Return the (X, Y) coordinate for the center point of the cell that contains the specified text.  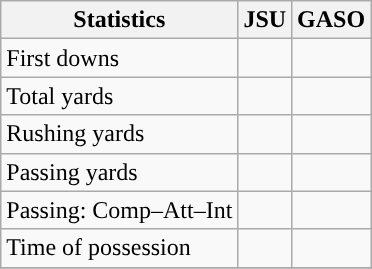
Time of possession (120, 248)
Total yards (120, 96)
First downs (120, 58)
GASO (332, 20)
Passing yards (120, 172)
Rushing yards (120, 134)
Passing: Comp–Att–Int (120, 210)
Statistics (120, 20)
JSU (265, 20)
